Identify which cell holds the provided text, then report its (x, y) central coordinate. 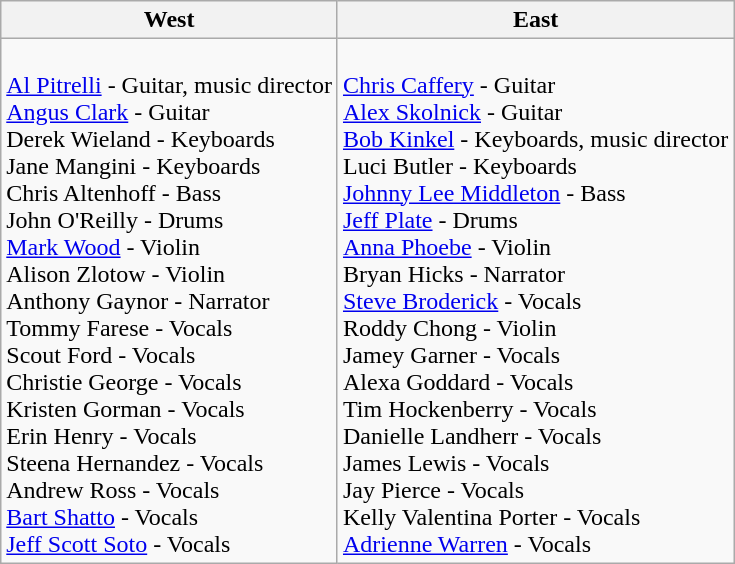
West (170, 20)
East (535, 20)
